Return (x, y) of the center of cell containing provided text 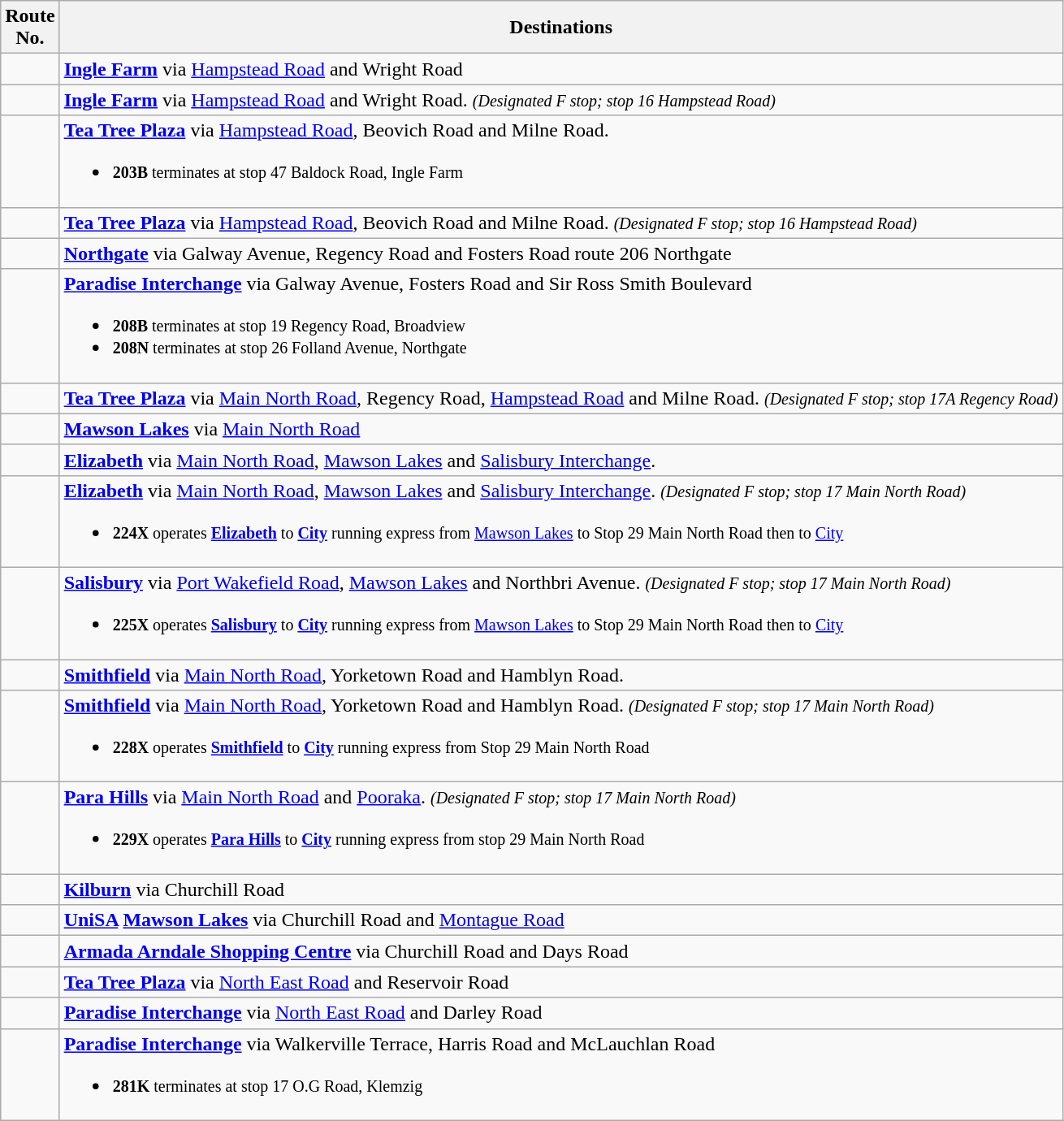
UniSA Mawson Lakes via Churchill Road and Montague Road (560, 920)
Tea Tree Plaza via Hampstead Road, Beovich Road and Milne Road.203B terminates at stop 47 Baldock Road, Ingle Farm (560, 161)
Elizabeth via Main North Road, Mawson Lakes and Salisbury Interchange. (560, 460)
RouteNo. (30, 28)
Smithfield via Main North Road, Yorketown Road and Hamblyn Road. (560, 675)
Paradise Interchange via North East Road and Darley Road (560, 1013)
Destinations (560, 28)
Ingle Farm via Hampstead Road and Wright Road. (Designated F stop; stop 16 Hampstead Road) (560, 100)
Paradise Interchange via Walkerville Terrace, Harris Road and McLauchlan Road281K terminates at stop 17 O.G Road, Klemzig (560, 1074)
Mawson Lakes via Main North Road (560, 429)
Tea Tree Plaza via Hampstead Road, Beovich Road and Milne Road. (Designated F stop; stop 16 Hampstead Road) (560, 223)
Ingle Farm via Hampstead Road and Wright Road (560, 69)
Tea Tree Plaza via Main North Road, Regency Road, Hampstead Road and Milne Road. (Designated F stop; stop 17A Regency Road) (560, 398)
Northgate via Galway Avenue, Regency Road and Fosters Road route 206 Northgate (560, 253)
Armada Arndale Shopping Centre via Churchill Road and Days Road (560, 951)
Kilburn via Churchill Road (560, 889)
Tea Tree Plaza via North East Road and Reservoir Road (560, 982)
